Find where the given text appears and provide that cell's center as (x, y) coordinate. 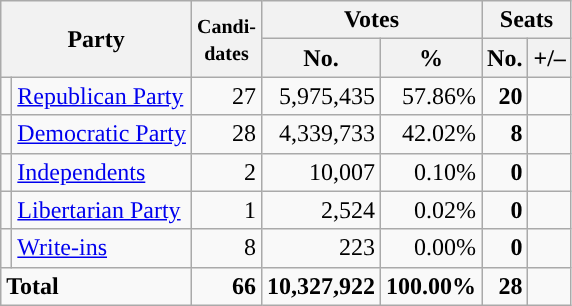
Democratic Party (102, 134)
10,327,922 (320, 286)
% (432, 58)
57.86% (432, 96)
4,339,733 (320, 134)
20 (505, 96)
0.00% (432, 248)
1 (226, 210)
100.00% (432, 286)
Party (96, 39)
0.02% (432, 210)
Votes (371, 20)
Libertarian Party (102, 210)
2,524 (320, 210)
2 (226, 172)
0.10% (432, 172)
66 (226, 286)
5,975,435 (320, 96)
Seats (527, 20)
Independents (102, 172)
27 (226, 96)
42.02% (432, 134)
223 (320, 248)
Republican Party (102, 96)
Candi-dates (226, 39)
Write-ins (102, 248)
Total (96, 286)
10,007 (320, 172)
+/– (550, 58)
